Identify which cell holds the provided text, then report its (X, Y) central coordinate. 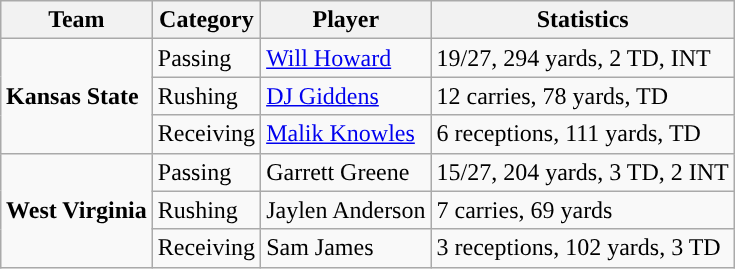
Team (77, 20)
Kansas State (77, 96)
15/27, 204 yards, 3 TD, 2 INT (582, 172)
Statistics (582, 20)
12 carries, 78 yards, TD (582, 96)
3 receptions, 102 yards, 3 TD (582, 248)
Garrett Greene (346, 172)
West Virginia (77, 210)
19/27, 294 yards, 2 TD, INT (582, 58)
Malik Knowles (346, 134)
Category (206, 20)
Player (346, 20)
DJ Giddens (346, 96)
Jaylen Anderson (346, 210)
6 receptions, 111 yards, TD (582, 134)
Will Howard (346, 58)
7 carries, 69 yards (582, 210)
Sam James (346, 248)
